Return (X, Y) of the center of cell containing provided text 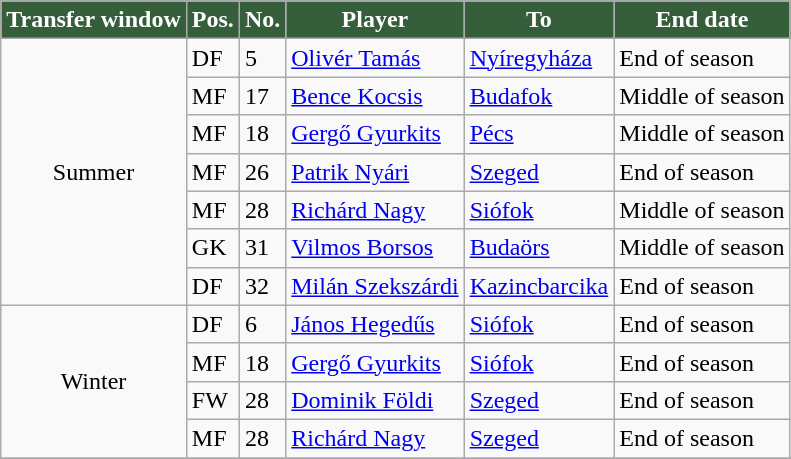
Player (375, 20)
Vilmos Borsos (375, 248)
26 (262, 172)
Nyíregyháza (539, 58)
Kazincbarcika (539, 286)
Milán Szekszárdi (375, 286)
GK (212, 248)
End date (702, 20)
17 (262, 96)
Dominik Földi (375, 400)
János Hegedűs (375, 324)
Budaörs (539, 248)
Pos. (212, 20)
31 (262, 248)
Summer (94, 172)
No. (262, 20)
Bence Kocsis (375, 96)
To (539, 20)
32 (262, 286)
Patrik Nyári (375, 172)
FW (212, 400)
Pécs (539, 134)
Winter (94, 381)
Budafok (539, 96)
Transfer window (94, 20)
6 (262, 324)
5 (262, 58)
Olivér Tamás (375, 58)
